Identify which cell holds the provided text, then report its [x, y] central coordinate. 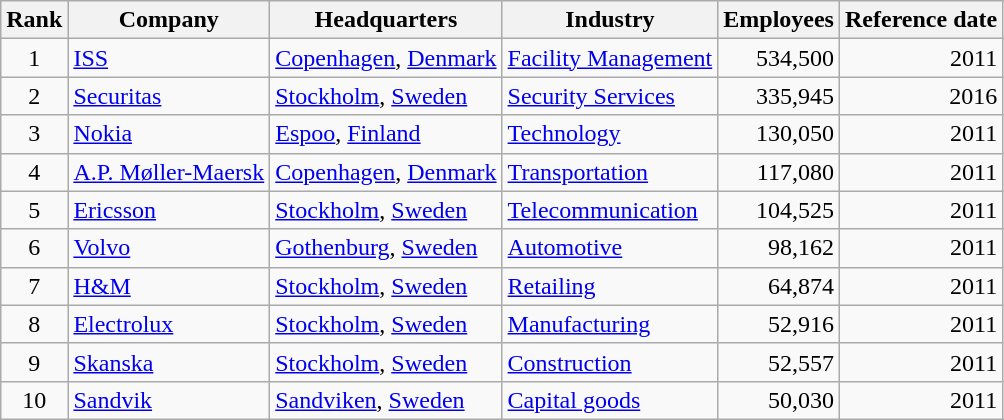
Security Services [610, 96]
64,874 [779, 286]
Employees [779, 20]
Skanska [169, 362]
130,050 [779, 134]
Technology [610, 134]
4 [34, 172]
117,080 [779, 172]
Capital goods [610, 400]
Facility Management [610, 58]
Sandviken, Sweden [386, 400]
Securitas [169, 96]
335,945 [779, 96]
Retailing [610, 286]
3 [34, 134]
Construction [610, 362]
Gothenburg, Sweden [386, 248]
52,916 [779, 324]
98,162 [779, 248]
8 [34, 324]
Industry [610, 20]
1 [34, 58]
50,030 [779, 400]
A.P. Møller-Maersk [169, 172]
ISS [169, 58]
Reference date [920, 20]
Sandvik [169, 400]
Transportation [610, 172]
6 [34, 248]
534,500 [779, 58]
10 [34, 400]
Manufacturing [610, 324]
Headquarters [386, 20]
7 [34, 286]
52,557 [779, 362]
2 [34, 96]
Ericsson [169, 210]
Electrolux [169, 324]
5 [34, 210]
Rank [34, 20]
Telecommunication [610, 210]
Company [169, 20]
9 [34, 362]
Nokia [169, 134]
2016 [920, 96]
Automotive [610, 248]
Espoo, Finland [386, 134]
Volvo [169, 248]
104,525 [779, 210]
H&M [169, 286]
